From the cell containing the given text, extract its center point as [X, Y] coordinate. 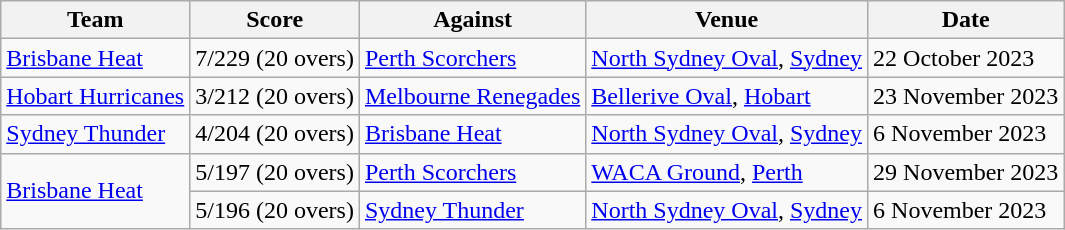
5/197 (20 overs) [275, 172]
3/212 (20 overs) [275, 96]
Venue [727, 20]
Hobart Hurricanes [96, 96]
7/229 (20 overs) [275, 58]
5/196 (20 overs) [275, 210]
Against [472, 20]
Bellerive Oval, Hobart [727, 96]
22 October 2023 [966, 58]
4/204 (20 overs) [275, 134]
Score [275, 20]
Team [96, 20]
WACA Ground, Perth [727, 172]
Date [966, 20]
29 November 2023 [966, 172]
23 November 2023 [966, 96]
Melbourne Renegades [472, 96]
